Output the (X, Y) coordinate of the center of the cell containing the given text.  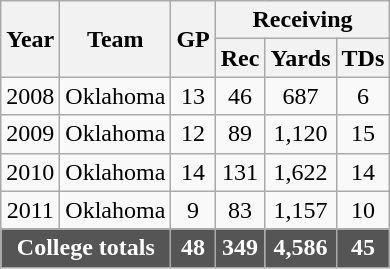
6 (363, 96)
TDs (363, 58)
College totals (86, 248)
131 (240, 172)
83 (240, 210)
9 (193, 210)
Receiving (302, 20)
48 (193, 248)
687 (300, 96)
89 (240, 134)
46 (240, 96)
45 (363, 248)
349 (240, 248)
15 (363, 134)
Rec (240, 58)
13 (193, 96)
2010 (30, 172)
12 (193, 134)
1,157 (300, 210)
Team (116, 39)
Year (30, 39)
4,586 (300, 248)
2009 (30, 134)
10 (363, 210)
1,120 (300, 134)
Yards (300, 58)
1,622 (300, 172)
2011 (30, 210)
GP (193, 39)
2008 (30, 96)
